Output the (X, Y) coordinate of the center of the cell containing the given text.  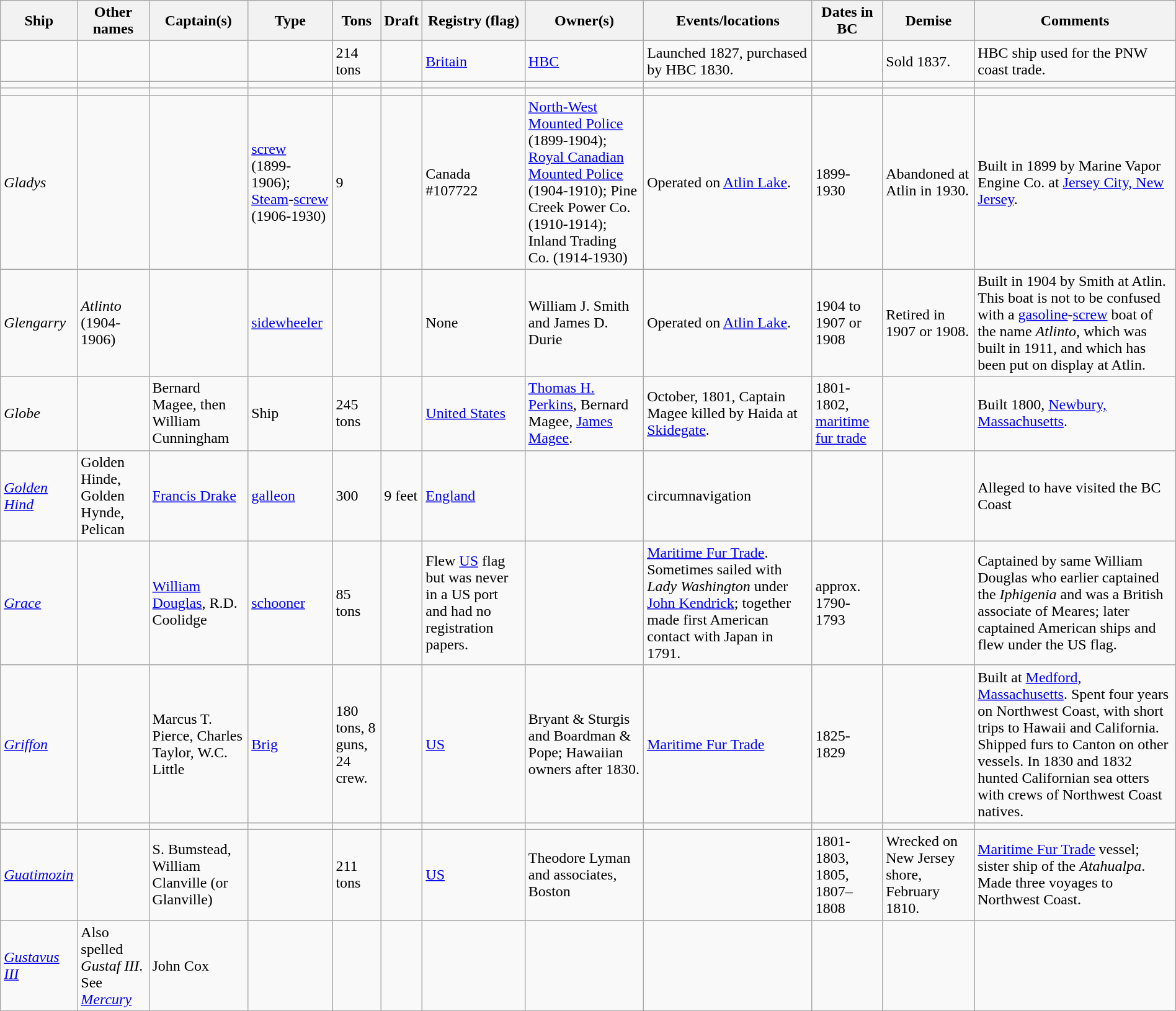
circumnavigation (728, 496)
Brig (290, 744)
1825-1829 (847, 744)
85 tons (357, 603)
1801-1803, 1805, 1807–1808 (847, 875)
1801-1802, maritime fur trade (847, 413)
9 (357, 182)
1899-1930 (847, 182)
sidewheeler (290, 323)
United States (474, 413)
Built 1800, Newbury, Massachusetts. (1076, 413)
Bernard Magee, then William Cunningham (198, 413)
Gustavus III (39, 966)
Dates in BC (847, 21)
211 tons (357, 875)
Events/locations (728, 21)
Sold 1837. (929, 61)
John Cox (198, 966)
Thomas H. Perkins, Bernard Magee, James Magee. (584, 413)
Demise (929, 21)
approx. 1790-1793 (847, 603)
Golden Hind (39, 496)
England (474, 496)
Captain(s) (198, 21)
galleon (290, 496)
Other names (113, 21)
Draft (402, 21)
S. Bumstead, William Clanville (or Glanville) (198, 875)
Flew US flag but was never in a US port and had no registration papers. (474, 603)
Theodore Lyman and associates, Boston (584, 875)
Built in 1899 by Marine Vapor Engine Co. at Jersey City, New Jersey. (1076, 182)
Glengarry (39, 323)
Retired in 1907 or 1908. (929, 323)
Francis Drake (198, 496)
Also spelled Gustaf III. See Mercury (113, 966)
HBC ship used for the PNW coast trade. (1076, 61)
300 (357, 496)
Griffon (39, 744)
Owner(s) (584, 21)
Tons (357, 21)
None (474, 323)
Launched 1827, purchased by HBC 1830. (728, 61)
Type (290, 21)
Registry (flag) (474, 21)
Gladys (39, 182)
Comments (1076, 21)
245 tons (357, 413)
Bryant & Sturgis and Boardman & Pope; Hawaiian owners after 1830. (584, 744)
214 tons (357, 61)
William J. Smith and James D. Durie (584, 323)
William Douglas, R.D. Coolidge (198, 603)
Abandoned at Atlin in 1930. (929, 182)
Maritime Fur Trade vessel; sister ship of the Atahualpa. Made three voyages to Northwest Coast. (1076, 875)
Britain (474, 61)
North-West Mounted Police (1899-1904);Royal Canadian Mounted Police (1904-1910); Pine Creek Power Co. (1910-1914); Inland Trading Co. (1914-1930) (584, 182)
schooner (290, 603)
Canada #107722 (474, 182)
1904 to 1907 or 1908 (847, 323)
Atlinto (1904-1906) (113, 323)
Globe (39, 413)
October, 1801, Captain Magee killed by Haida at Skidegate. (728, 413)
Grace (39, 603)
Golden Hinde, Golden Hynde, Pelican (113, 496)
Wrecked on New Jersey shore, February 1810. (929, 875)
HBC (584, 61)
180 tons, 8 guns, 24 crew. (357, 744)
Marcus T. Pierce, Charles Taylor, W.C. Little (198, 744)
Alleged to have visited the BC Coast (1076, 496)
9 feet (402, 496)
screw (1899-1906);Steam-screw (1906-1930) (290, 182)
Guatimozin (39, 875)
Maritime Fur Trade. Sometimes sailed with Lady Washington under John Kendrick; together made first American contact with Japan in 1791. (728, 603)
Maritime Fur Trade (728, 744)
